Determine the (x, y) coordinate at the center of the cell enclosing the given text.  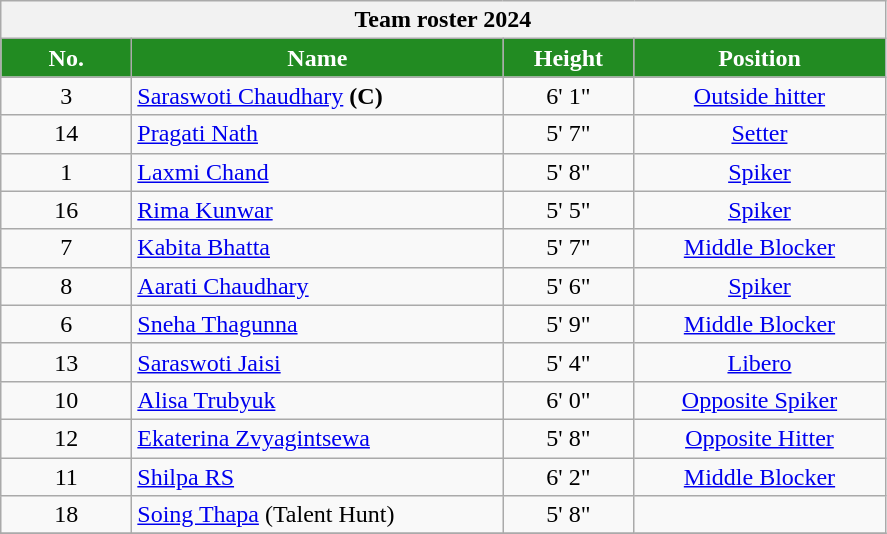
Sneha Thagunna (318, 324)
Rima Kunwar (318, 210)
6 (66, 324)
Kabita Bhatta (318, 248)
Aarati Chaudhary (318, 286)
6' 1" (568, 96)
Saraswoti Chaudhary (C) (318, 96)
Libero (760, 362)
5' 5" (568, 210)
8 (66, 286)
No. (66, 58)
Setter (760, 134)
Height (568, 58)
Position (760, 58)
Shilpa RS (318, 477)
Opposite Hitter (760, 438)
5' 6" (568, 286)
7 (66, 248)
6' 2" (568, 477)
13 (66, 362)
Laxmi Chand (318, 172)
5' 4" (568, 362)
11 (66, 477)
Pragati Nath (318, 134)
14 (66, 134)
5' 9" (568, 324)
12 (66, 438)
Name (318, 58)
Opposite Spiker (760, 400)
Team roster 2024 (443, 20)
Alisa Trubyuk (318, 400)
Ekaterina Zvyagintsewa (318, 438)
18 (66, 515)
3 (66, 96)
10 (66, 400)
Saraswoti Jaisi (318, 362)
Soing Thapa (Talent Hunt) (318, 515)
16 (66, 210)
6' 0" (568, 400)
1 (66, 172)
Outside hitter (760, 96)
